Identify which cell holds the provided text, then report its (x, y) central coordinate. 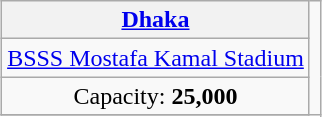
Capacity: 25,000 (156, 96)
BSSS Mostafa Kamal Stadium (156, 58)
Dhaka (156, 20)
